Output the (x, y) coordinate of the center of the cell containing the given text.  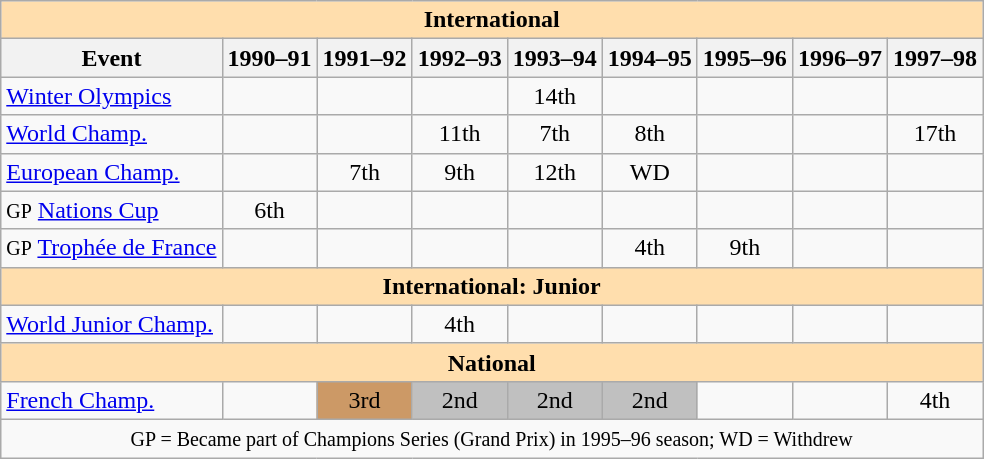
1990–91 (270, 58)
1995–96 (744, 58)
World Champ. (112, 134)
WD (650, 172)
1997–98 (934, 58)
1992–93 (460, 58)
GP Trophée de France (112, 248)
Event (112, 58)
International (492, 20)
8th (650, 134)
French Champ. (112, 400)
1996–97 (840, 58)
17th (934, 134)
1993–94 (554, 58)
World Junior Champ. (112, 324)
6th (270, 210)
12th (554, 172)
3rd (364, 400)
1991–92 (364, 58)
GP Nations Cup (112, 210)
1994–95 (650, 58)
International: Junior (492, 286)
National (492, 362)
14th (554, 96)
11th (460, 134)
European Champ. (112, 172)
Winter Olympics (112, 96)
GP = Became part of Champions Series (Grand Prix) in 1995–96 season; WD = Withdrew (492, 438)
